Locate the cell with the specified text and output its [x, y] center coordinate. 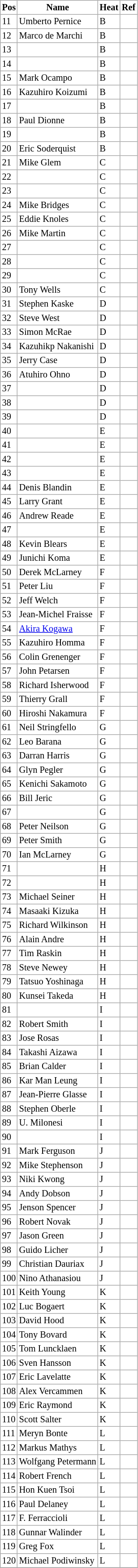
64 [9, 770]
Heat [109, 8]
Brian Calder [58, 1066]
93 [9, 1179]
Darran Harris [58, 756]
38 [9, 403]
112 [9, 1448]
117 [9, 1518]
119 [9, 1546]
100 [9, 1278]
Simon McRae [58, 332]
60 [9, 714]
Kazuhikp Nakanishi [58, 347]
Hiroshi Nakamura [58, 714]
Mike Glem [58, 163]
89 [9, 1123]
Mike Stephenson [58, 1165]
Meryn Bonte [58, 1434]
69 [9, 840]
27 [9, 247]
Peter Smith [58, 840]
Richard Wilkinson [58, 925]
72 [9, 883]
16 [9, 92]
65 [9, 784]
Kunsei Takeda [58, 996]
118 [9, 1533]
63 [9, 756]
58 [9, 685]
25 [9, 219]
Michael Seiner [58, 897]
Pos [9, 8]
59 [9, 699]
115 [9, 1490]
32 [9, 318]
68 [9, 827]
92 [9, 1165]
Bill Jeric [58, 798]
103 [9, 1321]
Eddie Knoles [58, 219]
F. Ferraccioli [58, 1518]
Markus Mathys [58, 1448]
Takashi Aizawa [58, 1053]
31 [9, 304]
14 [9, 64]
Scott Salter [58, 1420]
106 [9, 1363]
56 [9, 657]
Mark Ocampo [58, 78]
43 [9, 473]
Eric Raymond [58, 1405]
Jean-Michel Fraisse [58, 615]
Paul Delaney [58, 1504]
35 [9, 360]
107 [9, 1377]
Wolfgang Petermann [58, 1462]
120 [9, 1561]
Name [58, 8]
95 [9, 1208]
101 [9, 1292]
Glyn Pegler [58, 770]
11 [9, 22]
105 [9, 1349]
81 [9, 1010]
47 [9, 530]
Tom Luncklaen [58, 1349]
Christian Dauriax [58, 1264]
108 [9, 1391]
21 [9, 163]
111 [9, 1434]
Jerry Case [58, 360]
Masaaki Kizuka [58, 911]
Stephen Kaske [58, 304]
Andy Dobson [58, 1194]
76 [9, 940]
Greg Fox [58, 1546]
Mike Martin [58, 234]
Robert Smith [58, 1024]
Atuhiro Ohno [58, 375]
Peter Neilson [58, 827]
79 [9, 982]
55 [9, 643]
73 [9, 897]
Nino Athanasiou [58, 1278]
29 [9, 276]
99 [9, 1264]
23 [9, 191]
39 [9, 417]
Mike Bridges [58, 205]
Gunnar Walinder [58, 1533]
78 [9, 968]
70 [9, 855]
41 [9, 445]
36 [9, 375]
66 [9, 798]
84 [9, 1053]
Robert French [58, 1476]
Thierry Grall [58, 699]
30 [9, 290]
Marco de Marchi [58, 36]
19 [9, 134]
Jason Green [58, 1236]
37 [9, 389]
114 [9, 1476]
51 [9, 586]
Eric Soderquist [58, 149]
104 [9, 1335]
Ref [129, 8]
Kazuhiro Koizumi [58, 92]
17 [9, 106]
83 [9, 1038]
Paul Dionne [58, 121]
26 [9, 234]
49 [9, 558]
Eric Lavelatte [58, 1377]
Kevin Blears [58, 544]
Kazuhiro Homma [58, 643]
33 [9, 332]
Larry Grant [58, 502]
62 [9, 742]
Andrew Reade [58, 516]
Colin Grenenger [58, 657]
18 [9, 121]
91 [9, 1151]
85 [9, 1066]
Derek McLarney [58, 572]
Leo Barana [58, 742]
22 [9, 177]
John Petarsen [58, 671]
96 [9, 1222]
46 [9, 516]
David Hood [58, 1321]
113 [9, 1462]
Jean-Pierre Glasse [58, 1095]
80 [9, 996]
Jenson Spencer [58, 1208]
75 [9, 925]
94 [9, 1194]
Steve Newey [58, 968]
28 [9, 262]
88 [9, 1109]
Jose Rosas [58, 1038]
Jeff Welch [58, 601]
97 [9, 1236]
34 [9, 347]
Guido Licher [58, 1250]
86 [9, 1081]
98 [9, 1250]
Tony Bovard [58, 1335]
52 [9, 601]
12 [9, 36]
102 [9, 1307]
82 [9, 1024]
Hon Kuen Tsoi [58, 1490]
48 [9, 544]
Kar Man Leung [58, 1081]
Ian McLarney [58, 855]
Denis Blandin [58, 488]
61 [9, 728]
74 [9, 911]
77 [9, 953]
71 [9, 869]
Neil Stringfello [58, 728]
Keith Young [58, 1292]
53 [9, 615]
87 [9, 1095]
42 [9, 459]
20 [9, 149]
Tatsuo Yoshinaga [58, 982]
Stephen Oberle [58, 1109]
109 [9, 1405]
45 [9, 502]
Niki Kwong [58, 1179]
Richard Isherwood [58, 685]
67 [9, 812]
Kenichi Sakamoto [58, 784]
Alain Andre [58, 940]
Tim Raskin [58, 953]
57 [9, 671]
U. Milonesi [58, 1123]
Junichi Koma [58, 558]
Sven Hansson [58, 1363]
40 [9, 431]
13 [9, 50]
Umberto Pernice [58, 22]
Steve West [58, 318]
Peter Liu [58, 586]
Mark Ferguson [58, 1151]
Michael Podiwinsky [58, 1561]
54 [9, 629]
44 [9, 488]
90 [9, 1137]
24 [9, 205]
Robert Novak [58, 1222]
15 [9, 78]
Akira Kogawa [58, 629]
50 [9, 572]
110 [9, 1420]
Luc Bogaert [58, 1307]
Alex Vercammen [58, 1391]
Tony Wells [58, 290]
116 [9, 1504]
